Return the (x, y) coordinate for the center point of the cell that contains the specified text.  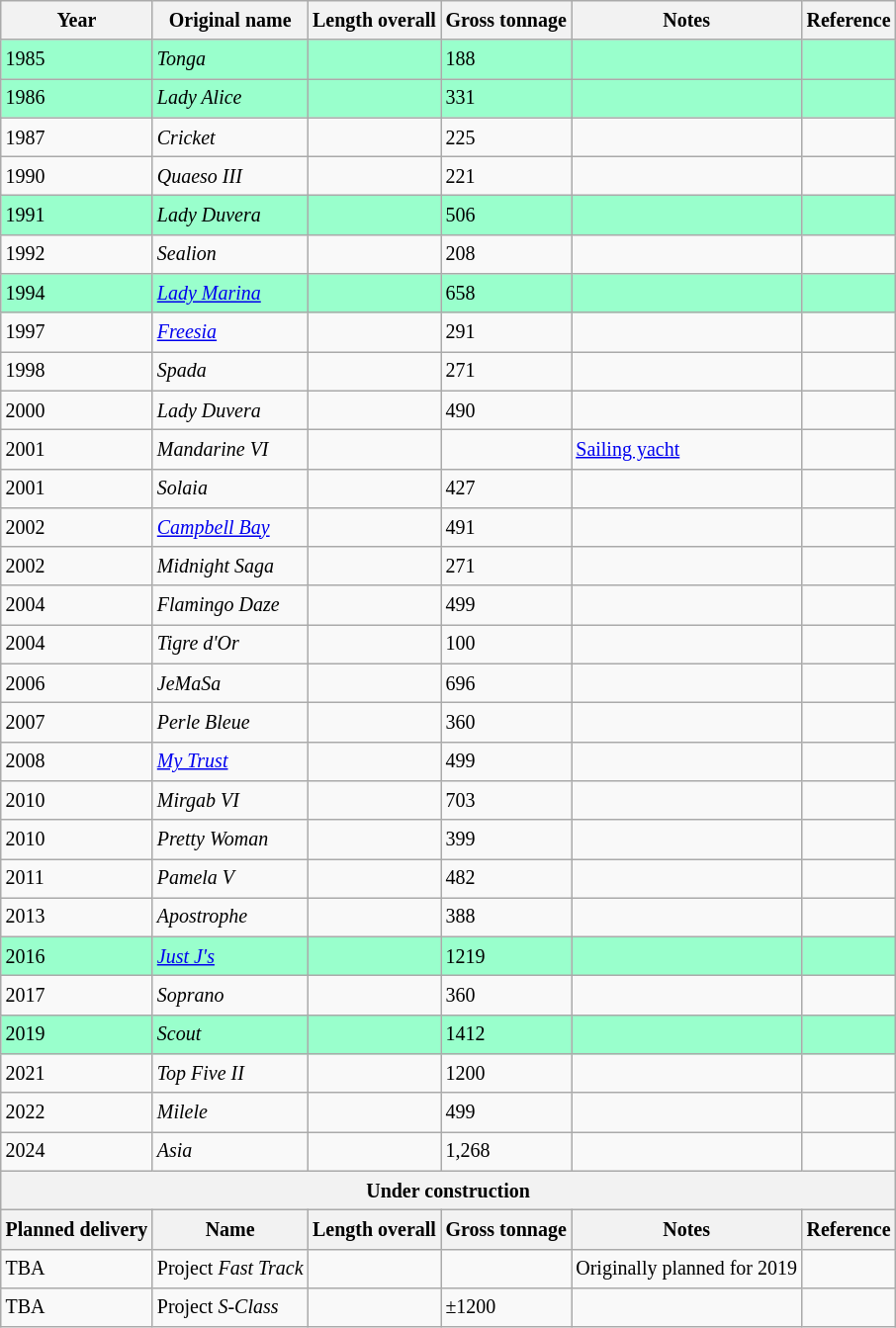
Lady Alice (229, 99)
Lady Marina (229, 293)
1994 (77, 293)
Campbell Bay (229, 528)
Perle Bleue (229, 722)
696 (506, 684)
Solaia (229, 488)
1412 (506, 1034)
388 (506, 918)
Original name (229, 20)
2024 (77, 1151)
Tonga (229, 59)
482 (506, 878)
Just J's (229, 957)
Soprano (229, 995)
1990 (77, 176)
Quaeso III (229, 176)
Tigre d'Or (229, 645)
Midnight Saga (229, 566)
2008 (77, 761)
Year (77, 20)
2017 (77, 995)
JeMaSa (229, 684)
331 (506, 99)
427 (506, 488)
Apostrophe (229, 918)
Top Five II (229, 1074)
225 (506, 136)
2021 (77, 1074)
Sailing yacht (686, 449)
2013 (77, 918)
208 (506, 255)
1987 (77, 136)
±1200 (506, 1307)
Planned delivery (77, 1230)
100 (506, 645)
Scout (229, 1034)
291 (506, 332)
Freesia (229, 332)
506 (506, 216)
Sealion (229, 255)
2019 (77, 1034)
1997 (77, 332)
2006 (77, 684)
2022 (77, 1113)
Mirgab VI (229, 801)
Asia (229, 1151)
491 (506, 528)
1985 (77, 59)
188 (506, 59)
1219 (506, 957)
Spada (229, 372)
221 (506, 176)
Mandarine VI (229, 449)
1991 (77, 216)
Name (229, 1230)
Pretty Woman (229, 839)
Originally planned for 2019 (686, 1268)
Project S-Class (229, 1307)
1998 (77, 372)
Flamingo Daze (229, 605)
1200 (506, 1074)
703 (506, 801)
Pamela V (229, 878)
2011 (77, 878)
1992 (77, 255)
2000 (77, 411)
Milele (229, 1113)
1986 (77, 99)
Cricket (229, 136)
658 (506, 293)
Under construction (449, 1191)
My Trust (229, 761)
2007 (77, 722)
2016 (77, 957)
399 (506, 839)
Project Fast Track (229, 1268)
1,268 (506, 1151)
490 (506, 411)
